Return (x, y) of the center of cell containing provided text 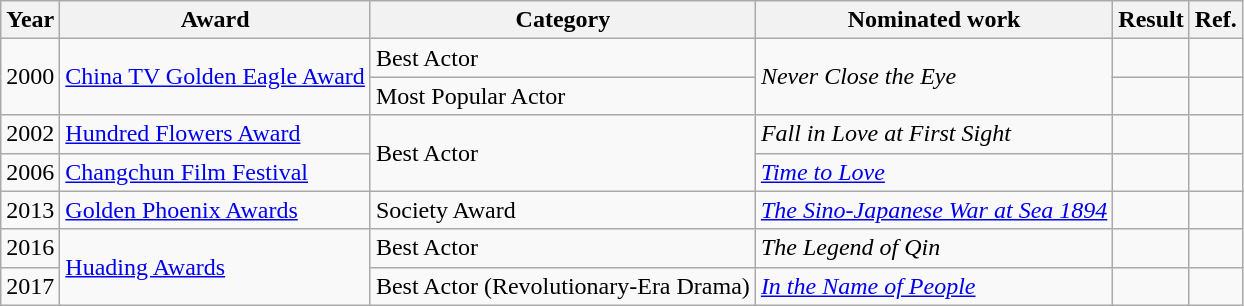
Ref. (1216, 20)
2016 (30, 248)
Never Close the Eye (934, 77)
2000 (30, 77)
Category (562, 20)
China TV Golden Eagle Award (216, 77)
Time to Love (934, 172)
Golden Phoenix Awards (216, 210)
The Legend of Qin (934, 248)
2006 (30, 172)
Changchun Film Festival (216, 172)
In the Name of People (934, 286)
Huading Awards (216, 267)
Society Award (562, 210)
Year (30, 20)
Most Popular Actor (562, 96)
2002 (30, 134)
Award (216, 20)
Result (1151, 20)
The Sino-Japanese War at Sea 1894 (934, 210)
Fall in Love at First Sight (934, 134)
2013 (30, 210)
Best Actor (Revolutionary-Era Drama) (562, 286)
Hundred Flowers Award (216, 134)
Nominated work (934, 20)
2017 (30, 286)
